Find where the given text appears and provide that cell's center as (x, y) coordinate. 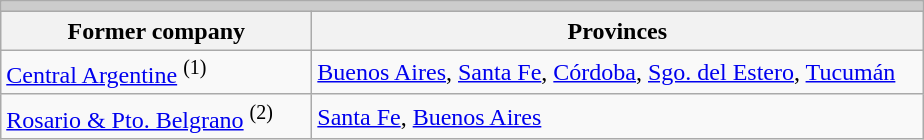
Provinces (618, 31)
Buenos Aires, Santa Fe, Córdoba, Sgo. del Estero, Tucumán (618, 72)
Former company (156, 31)
Central Argentine (1) (156, 72)
Rosario & Pto. Belgrano (2) (156, 116)
Santa Fe, Buenos Aires (618, 116)
